Scan for the cell matching the given text and deliver its [X, Y] coordinate at center. 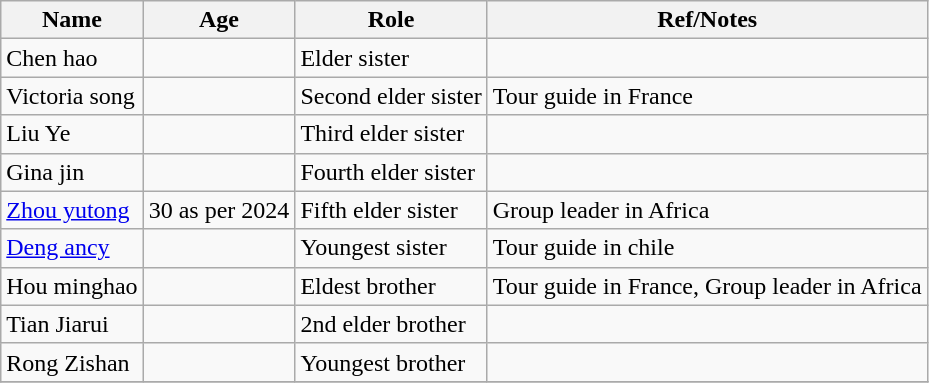
2nd elder brother [391, 324]
Gina jin [72, 172]
Eldest brother [391, 286]
Tour guide in chile [707, 248]
Zhou yutong [72, 210]
Group leader in Africa [707, 210]
Age [219, 20]
Tour guide in France [707, 96]
Second elder sister [391, 96]
Chen hao [72, 58]
Liu Ye [72, 134]
Rong Zishan [72, 362]
Role [391, 20]
30 as per 2024 [219, 210]
Name [72, 20]
Youngest sister [391, 248]
Deng ancy [72, 248]
Youngest brother [391, 362]
Third elder sister [391, 134]
Tian Jiarui [72, 324]
Elder sister [391, 58]
Fifth elder sister [391, 210]
Fourth elder sister [391, 172]
Hou minghao [72, 286]
Tour guide in France, Group leader in Africa [707, 286]
Victoria song [72, 96]
Ref/Notes [707, 20]
